Search for the cell housing the specified text and yield its [x, y] center coordinate. 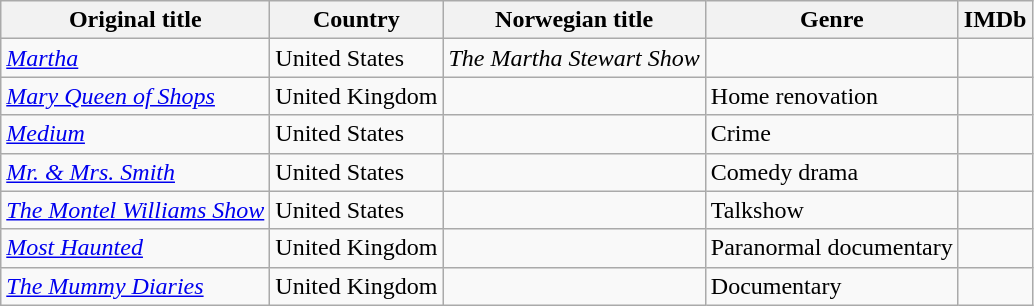
The Montel Williams Show [136, 210]
The Martha Stewart Show [574, 58]
Mary Queen of Shops [136, 96]
Talkshow [832, 210]
Mr. & Mrs. Smith [136, 172]
Original title [136, 20]
Comedy drama [832, 172]
Genre [832, 20]
Country [356, 20]
IMDb [995, 20]
Home renovation [832, 96]
Documentary [832, 286]
Martha [136, 58]
Most Haunted [136, 248]
Paranormal documentary [832, 248]
Crime [832, 134]
Medium [136, 134]
Norwegian title [574, 20]
The Mummy Diaries [136, 286]
